Return the [X, Y] coordinate for the center point of the cell that contains the specified text.  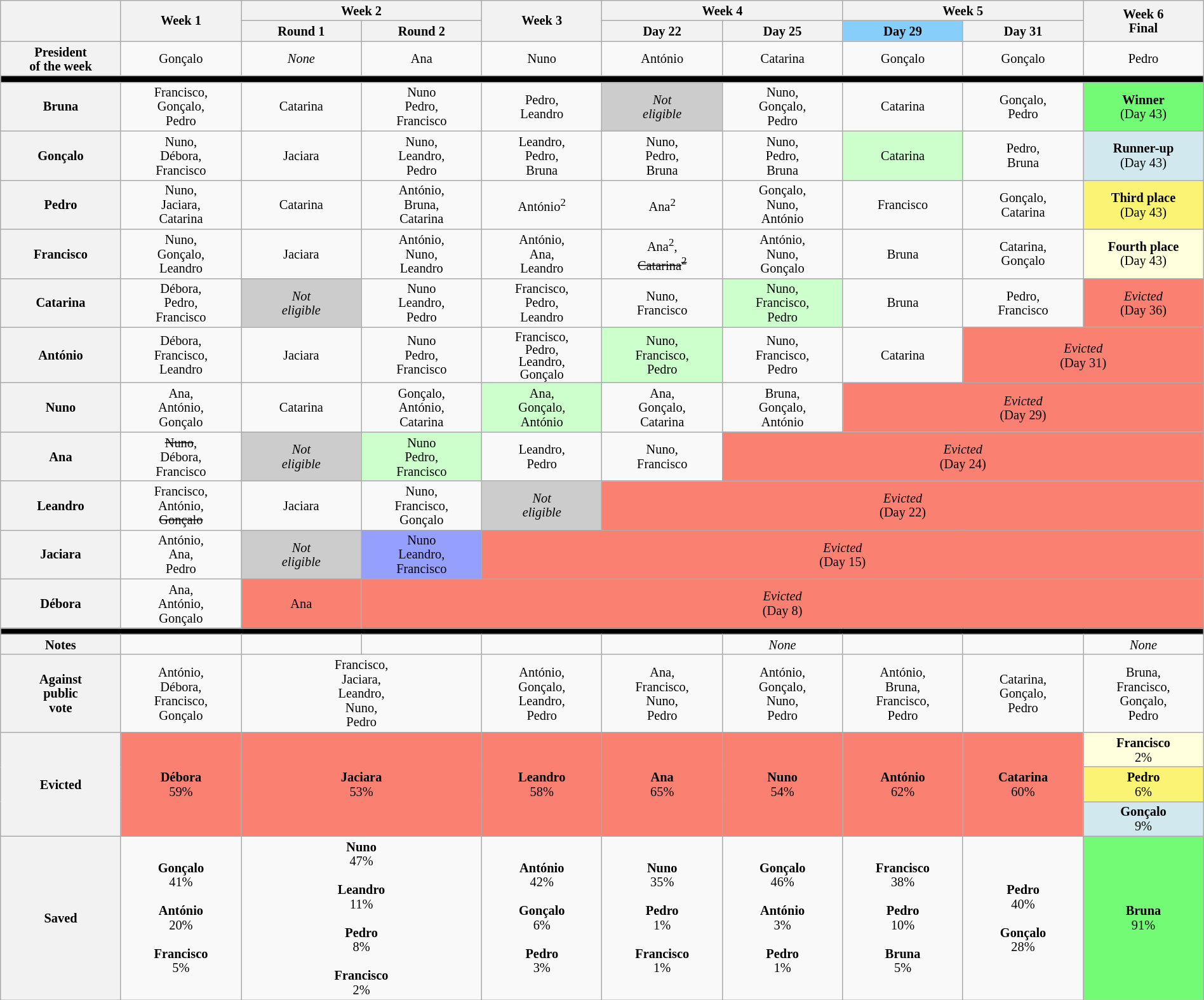
Week 1 [180, 20]
Evicted(Day 24) [963, 456]
Evicted(Day 8) [782, 604]
Bruna,Gonçalo,António [782, 407]
Gonçalo46%António3%Pedro1% [782, 917]
Francisco,Gonçalo,Pedro [180, 107]
António,Bruna,Catarina [422, 205]
Gonçalo41%António20%Francisco5% [180, 917]
Ana,Gonçalo,António [542, 407]
Ana,Francisco,Nuno,Pedro [662, 693]
Gonçalo,António,Catarina [422, 407]
Francisco,Pedro,Leandro [542, 302]
Catarina,Gonçalo,Pedro [1022, 693]
Pedro40%Gonçalo28% [1022, 917]
Gonçalo,Catarina [1022, 205]
Nuno,Gonçalo,Leandro [180, 253]
Nuno47%Leandro11%Pedro8%Francisco2% [362, 917]
Fourth place(Day 43) [1143, 253]
Ana,Gonçalo,Catarina [662, 407]
NunoLeandro,Francisco [422, 554]
Round 1 [301, 30]
Againstpublicvote [61, 693]
Presidentof the week [61, 58]
Evicted(Day 22) [903, 506]
NunoLeandro,Pedro [422, 302]
Gonçalo,Pedro [1022, 107]
Leandro,Pedro [542, 456]
Ana2,Catarina2 [662, 253]
Day 31 [1022, 30]
Round 2 [422, 30]
António,Gonçalo,Leandro,Pedro [542, 693]
Saved [61, 917]
Day 25 [782, 30]
Pedro6% [1143, 784]
Francisco38%Pedro10%Bruna5% [903, 917]
Bruna91% [1143, 917]
Evicted(Day 15) [843, 554]
Runner-up(Day 43) [1143, 155]
Gonçalo,Nuno,António [782, 205]
Nuno,Francisco,Gonçalo [422, 506]
António62% [903, 784]
Nuno35%Pedro1%Francisco1% [662, 917]
Winner(Day 43) [1143, 107]
Jaciara53% [362, 784]
Day 29 [903, 30]
Day 22 [662, 30]
Débora59% [180, 784]
António,Gonçalo,Nuno,Pedro [782, 693]
António,Ana,Leandro [542, 253]
Francisco2% [1143, 750]
Ana65% [662, 784]
António42%Gonçalo6%Pedro3% [542, 917]
Nuno,Jaciara,Catarina [180, 205]
Nuno,Leandro,Pedro [422, 155]
Leandro,Pedro,Bruna [542, 155]
Evicted(Day 31) [1083, 355]
Catarina,Gonçalo [1022, 253]
Nuno54% [782, 784]
António2 [542, 205]
Week 4 [723, 10]
Leandro [61, 506]
António,Ana,Pedro [180, 554]
Evicted(Day 29) [1023, 407]
Notes [61, 644]
Gonçalo9% [1143, 818]
Débora [61, 604]
Pedro,Francisco [1022, 302]
Francisco,António,Gonçalo [180, 506]
Evicted [61, 784]
Evicted(Day 36) [1143, 302]
Bruna,Francisco,Gonçalo,Pedro [1143, 693]
Third place(Day 43) [1143, 205]
Débora,Francisco,Leandro [180, 355]
António,Débora,Francisco,Gonçalo [180, 693]
Débora,Pedro,Francisco [180, 302]
Leandro58% [542, 784]
Francisco,Pedro,Leandro,Gonçalo [542, 355]
António,Nuno,Gonçalo [782, 253]
Week 5 [963, 10]
Week 2 [362, 10]
Pedro,Bruna [1022, 155]
Pedro,Leandro [542, 107]
Week 3 [542, 20]
Francisco,Jaciara,Leandro,Nuno,Pedro [362, 693]
Catarina60% [1022, 784]
Nuno,Gonçalo,Pedro [782, 107]
António,Nuno,Leandro [422, 253]
Ana2 [662, 205]
Week 6Final [1143, 20]
António,Bruna,Francisco,Pedro [903, 693]
